Capture the cell that displays the provided text and extract its (X, Y) central coordinate. 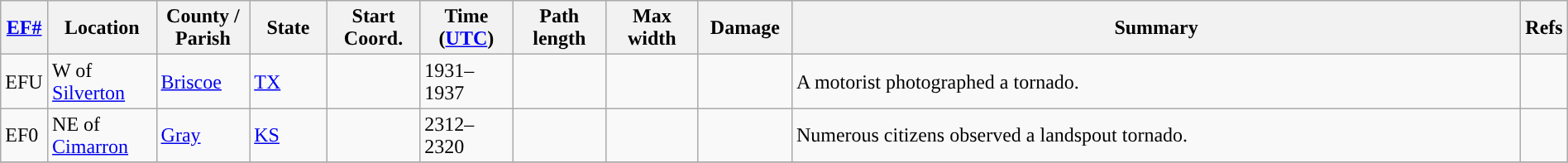
Gray (203, 136)
Refs (1544, 28)
A motorist photographed a tornado. (1156, 81)
Briscoe (203, 81)
TX (289, 81)
EFU (25, 81)
NE of Cimarron (103, 136)
Summary (1156, 28)
Time (UTC) (466, 28)
EF0 (25, 136)
State (289, 28)
Numerous citizens observed a landspout tornado. (1156, 136)
Location (103, 28)
County / Parish (203, 28)
Start Coord. (373, 28)
KS (289, 136)
W of Silverton (103, 81)
Path length (559, 28)
1931–1937 (466, 81)
EF# (25, 28)
Damage (744, 28)
2312–2320 (466, 136)
Max width (652, 28)
